Search for the cell housing the specified text and yield its [X, Y] center coordinate. 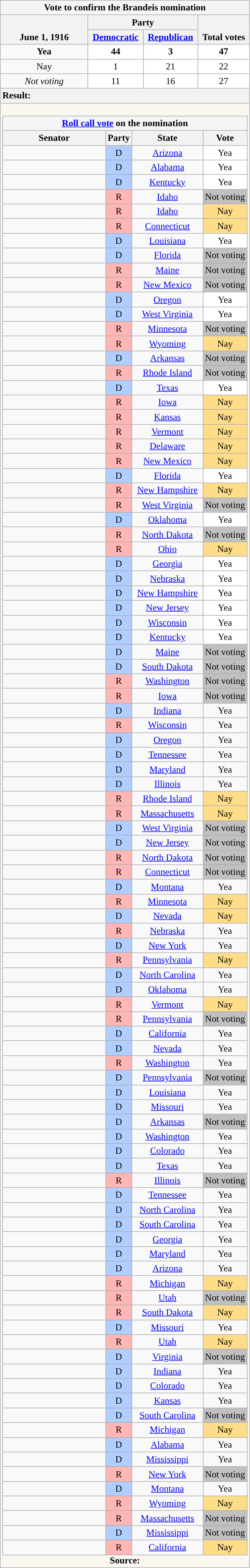
27 [224, 81]
Total votes [224, 30]
47 [224, 52]
Senator [54, 138]
Republican [171, 37]
Delaware [167, 446]
16 [171, 81]
Result: [125, 96]
21 [171, 66]
Ohio [167, 549]
Roll call vote on the nomination [125, 123]
June 1, 1916 [44, 30]
Democratic [116, 37]
State [167, 138]
3 [171, 52]
Virginia [167, 1357]
1 [116, 66]
22 [224, 66]
Vote [225, 138]
Vote to confirm the Brandeis nomination [125, 8]
44 [116, 52]
11 [116, 81]
